Pinpoint the cell where the given text exists, returning its [x, y] midpoint coordinate. 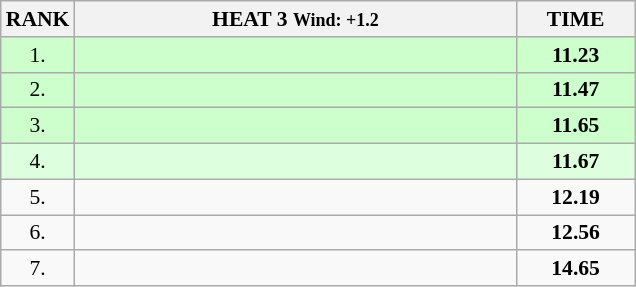
6. [38, 233]
4. [38, 162]
7. [38, 269]
11.47 [576, 90]
2. [38, 90]
5. [38, 197]
11.67 [576, 162]
TIME [576, 19]
3. [38, 126]
11.23 [576, 55]
HEAT 3 Wind: +1.2 [295, 19]
11.65 [576, 126]
1. [38, 55]
RANK [38, 19]
12.56 [576, 233]
14.65 [576, 269]
12.19 [576, 197]
